Return (X, Y) of the center of cell containing provided text 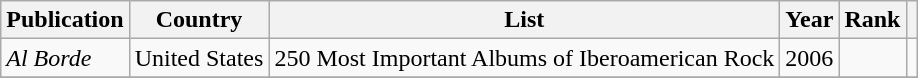
250 Most Important Albums of Iberoamerican Rock (524, 58)
Rank (872, 20)
United States (199, 58)
Country (199, 20)
Publication (65, 20)
List (524, 20)
2006 (810, 58)
Al Borde (65, 58)
Year (810, 20)
